Scan for the cell matching the given text and deliver its [x, y] coordinate at center. 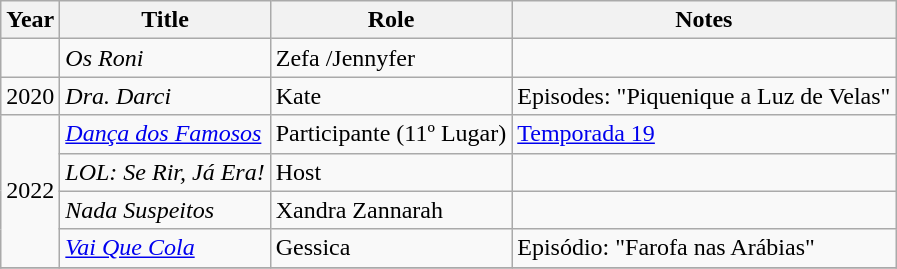
Host [391, 172]
Year [30, 20]
2022 [30, 191]
Zefa /Jennyfer [391, 58]
Nada Suspeitos [165, 210]
Xandra Zannarah [391, 210]
LOL: Se Rir, Já Era! [165, 172]
Title [165, 20]
Kate [391, 96]
Temporada 19 [704, 134]
Dança dos Famosos [165, 134]
Episodes: "Piquenique a Luz de Velas" [704, 96]
Episódio: "Farofa nas Arábias" [704, 248]
Role [391, 20]
2020 [30, 96]
Notes [704, 20]
Vai Que Cola [165, 248]
Participante (11º Lugar) [391, 134]
Os Roni [165, 58]
Gessica [391, 248]
Dra. Darci [165, 96]
